From the cell containing the given text, extract its center point as (x, y) coordinate. 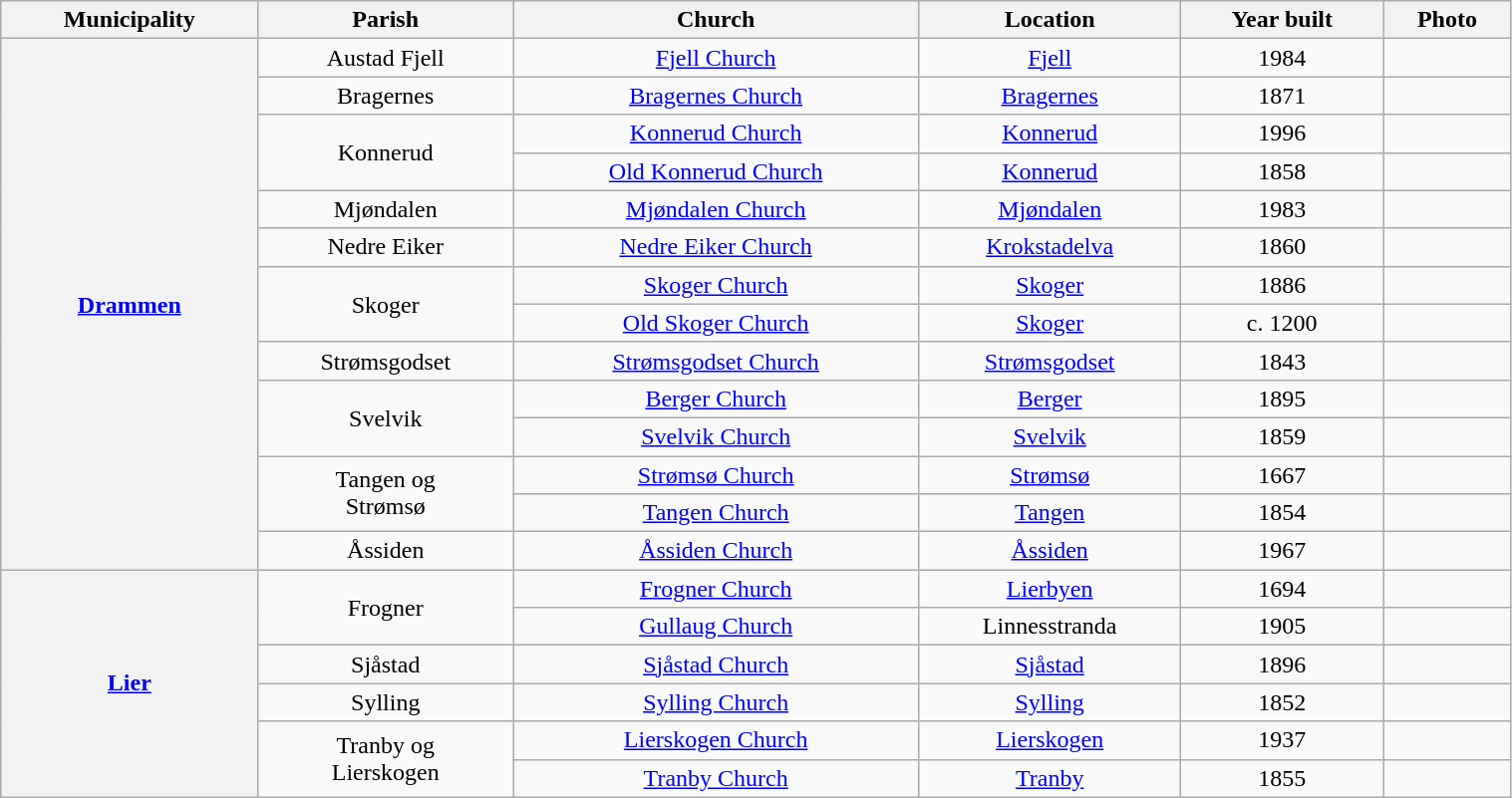
Åssiden Church (716, 551)
Frogner (386, 608)
1983 (1282, 209)
Nedre Eiker (386, 247)
Old Konnerud Church (716, 171)
Krokstadelva (1051, 247)
Gullaug Church (716, 627)
Austad Fjell (386, 58)
Lierskogen Church (716, 740)
Church (716, 20)
1937 (1282, 740)
Konnerud Church (716, 133)
Tangen Church (716, 513)
c. 1200 (1282, 323)
1895 (1282, 399)
Sylling Church (716, 702)
Parish (386, 20)
Lierbyen (1051, 589)
Fjell (1051, 58)
Year built (1282, 20)
Nedre Eiker Church (716, 247)
Strømsø (1051, 475)
Strømsgodset Church (716, 361)
Tranby ogLierskogen (386, 759)
1905 (1282, 627)
Tranby (1051, 778)
1843 (1282, 361)
1896 (1282, 665)
Frogner Church (716, 589)
1984 (1282, 58)
Svelvik Church (716, 436)
Sjåstad Church (716, 665)
Tangen (1051, 513)
Fjell Church (716, 58)
1855 (1282, 778)
1886 (1282, 285)
1860 (1282, 247)
Old Skoger Church (716, 323)
Berger (1051, 399)
1967 (1282, 551)
1871 (1282, 96)
Location (1051, 20)
Photo (1447, 20)
Drammen (130, 305)
Linnesstranda (1051, 627)
1694 (1282, 589)
1996 (1282, 133)
Municipality (130, 20)
1854 (1282, 513)
Berger Church (716, 399)
Skoger Church (716, 285)
Bragernes Church (716, 96)
1852 (1282, 702)
1859 (1282, 436)
Lierskogen (1051, 740)
Tranby Church (716, 778)
Lier (130, 683)
Mjøndalen Church (716, 209)
Tangen ogStrømsø (386, 494)
Strømsø Church (716, 475)
1858 (1282, 171)
1667 (1282, 475)
